Provide the [x, y] coordinate of the cell's center where the given text is located.  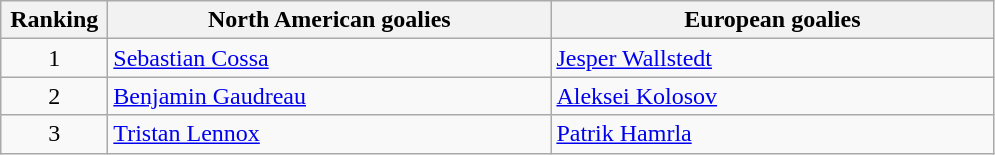
2 [54, 96]
3 [54, 134]
Sebastian Cossa [330, 58]
European goalies [772, 20]
Ranking [54, 20]
Patrik Hamrla [772, 134]
North American goalies [330, 20]
1 [54, 58]
Tristan Lennox [330, 134]
Aleksei Kolosov [772, 96]
Jesper Wallstedt [772, 58]
Benjamin Gaudreau [330, 96]
